Detect which cell encompasses the target text, then output its (X, Y) center coordinate. 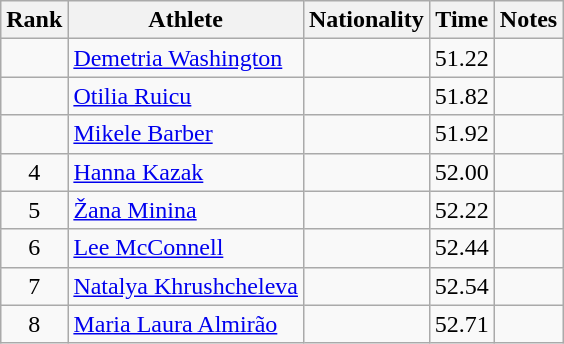
52.71 (462, 324)
Mikele Barber (186, 134)
7 (34, 286)
4 (34, 172)
51.92 (462, 134)
5 (34, 210)
Otilia Ruicu (186, 96)
Žana Minina (186, 210)
52.44 (462, 248)
Lee McConnell (186, 248)
Nationality (366, 20)
Maria Laura Almirão (186, 324)
Natalya Khrushcheleva (186, 286)
6 (34, 248)
52.22 (462, 210)
Hanna Kazak (186, 172)
8 (34, 324)
51.82 (462, 96)
52.00 (462, 172)
51.22 (462, 58)
52.54 (462, 286)
Notes (528, 20)
Rank (34, 20)
Time (462, 20)
Athlete (186, 20)
Demetria Washington (186, 58)
